Provide the [X, Y] coordinate of the cell's center where the given text is located.  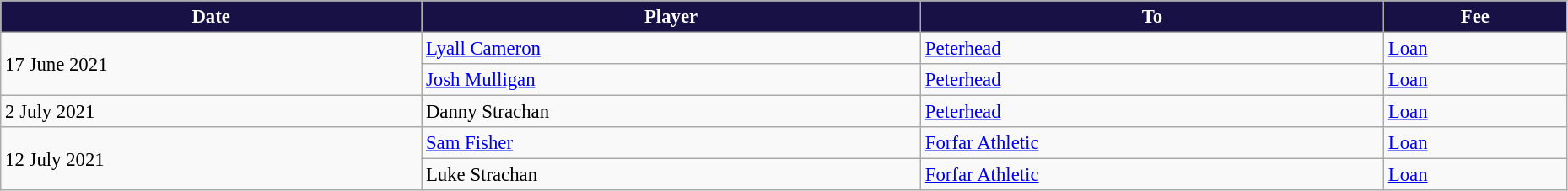
17 June 2021 [211, 64]
2 July 2021 [211, 112]
Danny Strachan [671, 112]
Player [671, 17]
Fee [1474, 17]
Luke Strachan [671, 175]
12 July 2021 [211, 158]
Date [211, 17]
Lyall Cameron [671, 49]
To [1152, 17]
Sam Fisher [671, 143]
Josh Mulligan [671, 80]
